Detect which cell encompasses the target text, then output its [x, y] center coordinate. 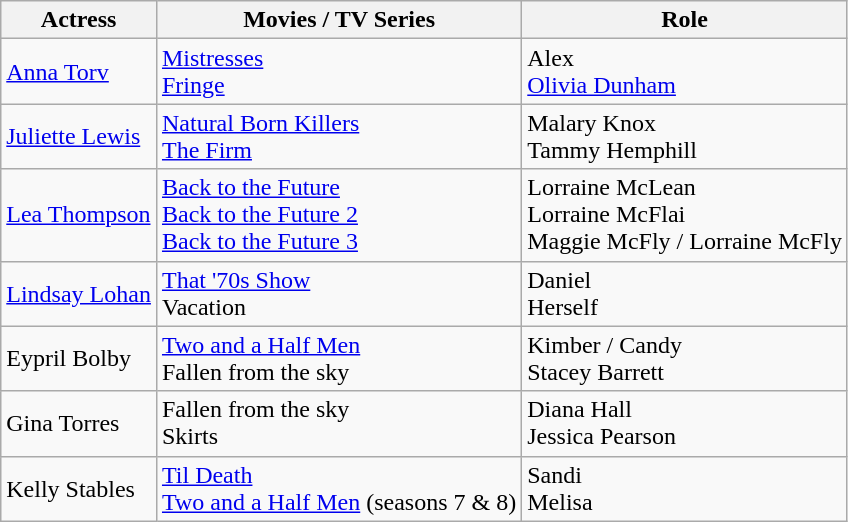
Natural Born KillersThe Firm [338, 136]
Eypril Bolby [79, 358]
Movies / TV Series [338, 20]
DanielHerself [685, 294]
Role [685, 20]
AlexOlivia Dunham [685, 72]
That '70s ShowVacation [338, 294]
Lorraine McLean Lorraine McFlai Maggie McFly / Lorraine McFly [685, 215]
Anna Torv [79, 72]
Malary Knox Tammy Hemphill [685, 136]
Sandi Melisa [685, 488]
MistressesFringe [338, 72]
Diana Hall Jessica Pearson [685, 424]
Back to the FutureBack to the Future 2Back to the Future 3 [338, 215]
Kelly Stables [79, 488]
Gina Torres [79, 424]
Lea Thompson [79, 215]
Juliette Lewis [79, 136]
Fallen from the sky Skirts [338, 424]
Two and a Half MenFallen from the sky [338, 358]
Actress [79, 20]
Til DeathTwo and a Half Men (seasons 7 & 8) [338, 488]
Lindsay Lohan [79, 294]
Kimber / Candy Stacey Barrett [685, 358]
